Determine the [x, y] coordinate at the center of the cell enclosing the given text.  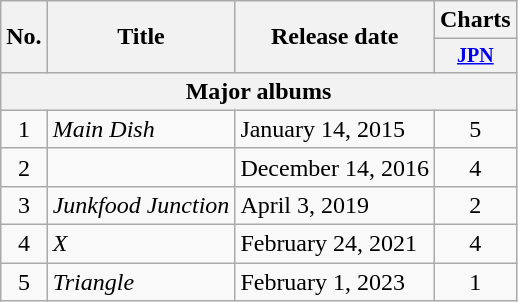
3 [24, 205]
January 14, 2015 [335, 129]
April 3, 2019 [335, 205]
Major albums [258, 91]
No. [24, 37]
Triangle [141, 282]
Title [141, 37]
X [141, 244]
Release date [335, 37]
Main Dish [141, 129]
Charts [476, 20]
JPN [476, 56]
February 24, 2021 [335, 244]
February 1, 2023 [335, 282]
Junkfood Junction [141, 205]
December 14, 2016 [335, 167]
